Extract the (X, Y) coordinate from the center of the cell holding the provided text.  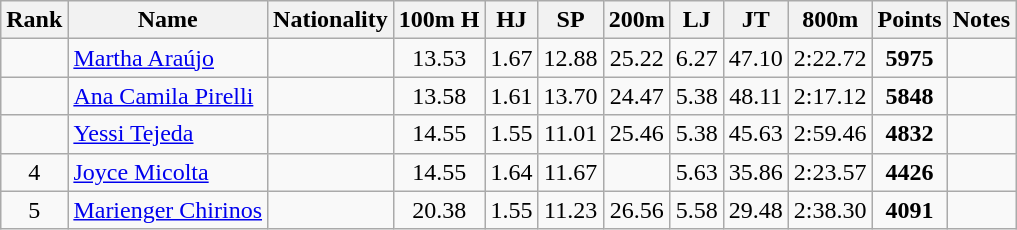
Rank (34, 20)
25.46 (636, 134)
13.70 (570, 96)
2:22.72 (830, 58)
1.61 (512, 96)
HJ (512, 20)
4091 (910, 210)
35.86 (756, 172)
24.47 (636, 96)
4832 (910, 134)
20.38 (439, 210)
2:17.12 (830, 96)
4426 (910, 172)
LJ (696, 20)
JT (756, 20)
Marienger Chirinos (168, 210)
Points (910, 20)
6.27 (696, 58)
Nationality (331, 20)
11.23 (570, 210)
5975 (910, 58)
Ana Camila Pirelli (168, 96)
13.58 (439, 96)
Joyce Micolta (168, 172)
45.63 (756, 134)
5 (34, 210)
48.11 (756, 96)
1.67 (512, 58)
2:23.57 (830, 172)
11.67 (570, 172)
26.56 (636, 210)
12.88 (570, 58)
Yessi Tejeda (168, 134)
13.53 (439, 58)
200m (636, 20)
800m (830, 20)
5848 (910, 96)
11.01 (570, 134)
2:38.30 (830, 210)
47.10 (756, 58)
5.58 (696, 210)
SP (570, 20)
Name (168, 20)
4 (34, 172)
100m H (439, 20)
29.48 (756, 210)
1.64 (512, 172)
25.22 (636, 58)
5.63 (696, 172)
Martha Araújo (168, 58)
Notes (981, 20)
2:59.46 (830, 134)
